Provide the [x, y] coordinate of the cell's center where the given text is located.  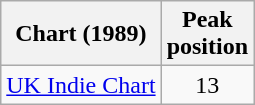
Chart (1989) [81, 34]
Peakposition [207, 34]
13 [207, 85]
UK Indie Chart [81, 85]
